Scan for the cell matching the given text and deliver its [X, Y] coordinate at center. 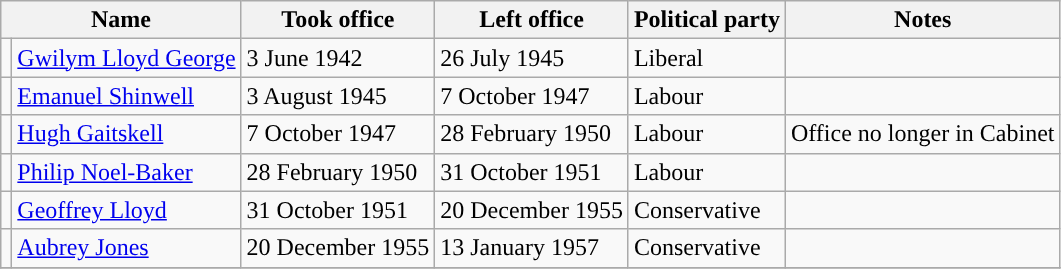
Took office [338, 20]
Emanuel Shinwell [126, 96]
13 January 1957 [532, 248]
Office no longer in Cabinet [922, 134]
26 July 1945 [532, 58]
Left office [532, 20]
Geoffrey Lloyd [126, 210]
Gwilym Lloyd George [126, 58]
Aubrey Jones [126, 248]
Political party [706, 20]
Philip Noel-Baker [126, 172]
Notes [922, 20]
3 June 1942 [338, 58]
3 August 1945 [338, 96]
Hugh Gaitskell [126, 134]
Liberal [706, 58]
Name [121, 20]
